Return the (X, Y) coordinate for the center point of the cell that contains the specified text.  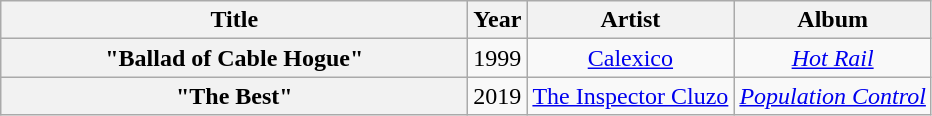
Population Control (833, 96)
Year (498, 20)
"Ballad of Cable Hogue" (234, 58)
"The Best" (234, 96)
Calexico (630, 58)
Title (234, 20)
Artist (630, 20)
2019 (498, 96)
Hot Rail (833, 58)
Album (833, 20)
The Inspector Cluzo (630, 96)
1999 (498, 58)
